Determine the [X, Y] coordinate at the center of the cell enclosing the given text.  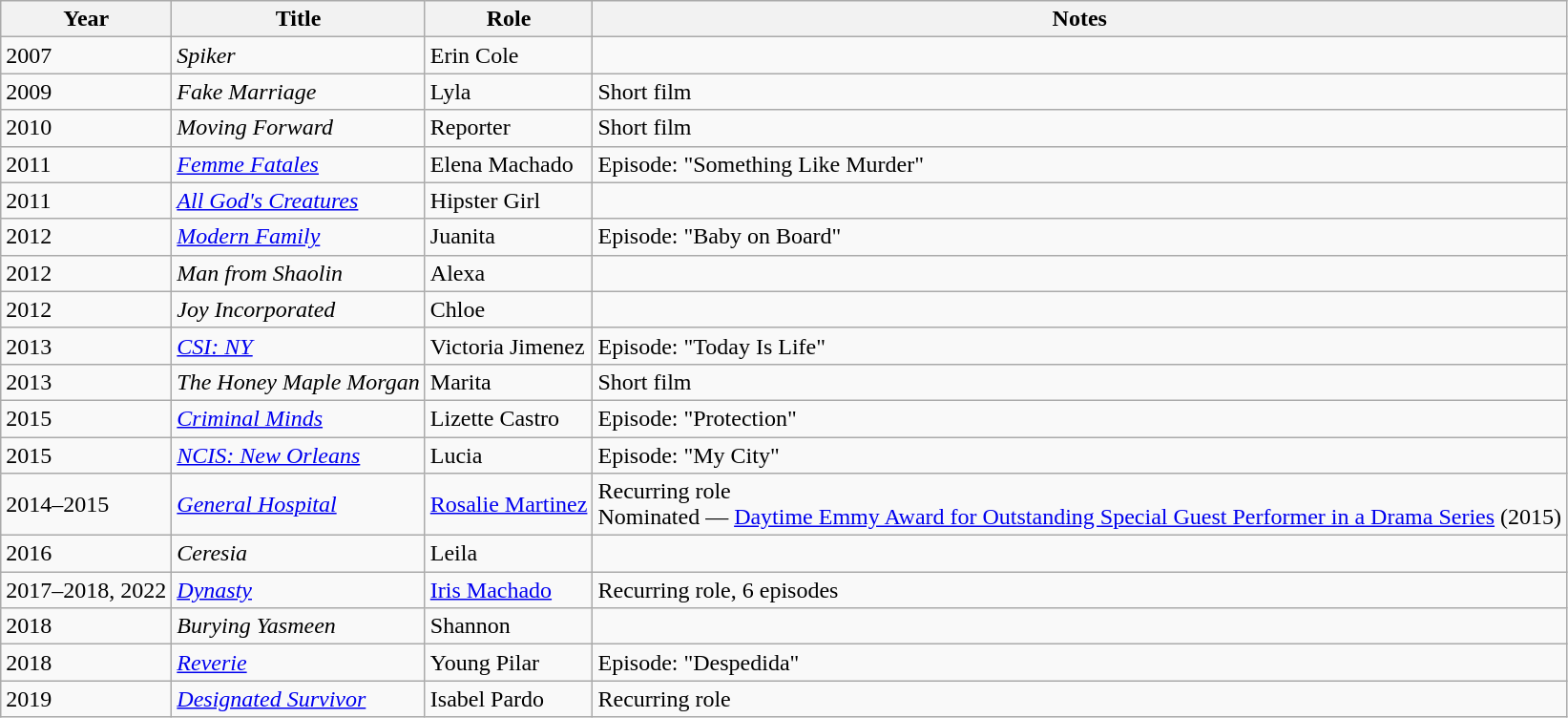
Dynasty [298, 590]
Lizette Castro [509, 418]
Recurring role [1080, 699]
Ceresia [298, 554]
2010 [86, 128]
Moving Forward [298, 128]
Chloe [509, 309]
All God's Creatures [298, 201]
2019 [86, 699]
Year [86, 19]
CSI: NY [298, 346]
Young Pilar [509, 663]
Lyla [509, 92]
Isabel Pardo [509, 699]
Episode: "Today Is Life" [1080, 346]
The Honey Maple Morgan [298, 382]
Man from Shaolin [298, 273]
2009 [86, 92]
Episode: "My City" [1080, 455]
Criminal Minds [298, 418]
2017–2018, 2022 [86, 590]
2014–2015 [86, 504]
General Hospital [298, 504]
Burying Yasmeen [298, 626]
Rosalie Martinez [509, 504]
Juanita [509, 237]
Notes [1080, 19]
Leila [509, 554]
Shannon [509, 626]
Recurring role, 6 episodes [1080, 590]
Designated Survivor [298, 699]
Hipster Girl [509, 201]
Erin Cole [509, 55]
Alexa [509, 273]
Joy Incorporated [298, 309]
Episode: "Baby on Board" [1080, 237]
Episode: "Despedida" [1080, 663]
Episode: "Something Like Murder" [1080, 164]
Elena Machado [509, 164]
Title [298, 19]
Episode: "Protection" [1080, 418]
Modern Family [298, 237]
2016 [86, 554]
Reverie [298, 663]
Victoria Jimenez [509, 346]
Marita [509, 382]
Recurring roleNominated — Daytime Emmy Award for Outstanding Special Guest Performer in a Drama Series (2015) [1080, 504]
Lucia [509, 455]
Role [509, 19]
Fake Marriage [298, 92]
Femme Fatales [298, 164]
NCIS: New Orleans [298, 455]
Reporter [509, 128]
Iris Machado [509, 590]
Spiker [298, 55]
2007 [86, 55]
